Capture the cell that displays the provided text and extract its (X, Y) central coordinate. 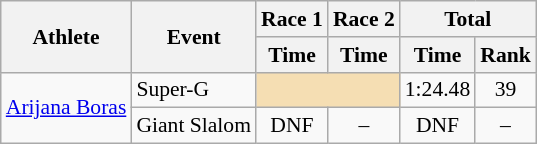
Athlete (66, 36)
Arijana Boras (66, 108)
Race 1 (292, 19)
Total (468, 19)
Giant Slalom (194, 126)
Race 2 (364, 19)
1:24.48 (438, 90)
Event (194, 36)
39 (506, 90)
Super-G (194, 90)
Rank (506, 55)
